Provide the [x, y] coordinate of the cell's center where the given text is located.  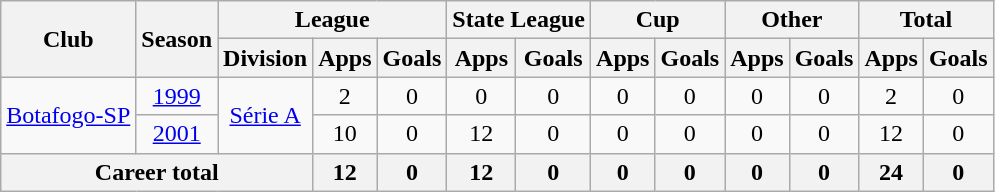
State League [519, 20]
Total [926, 20]
Other [792, 20]
24 [891, 172]
Botafogo-SP [68, 115]
League [332, 20]
2001 [177, 134]
Division [266, 58]
Série A [266, 115]
Career total [157, 172]
Season [177, 39]
10 [345, 134]
1999 [177, 96]
Club [68, 39]
Cup [658, 20]
